Return (x, y) of the center of cell containing provided text 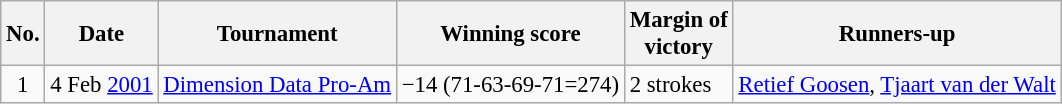
2 strokes (678, 85)
No. (23, 34)
Runners-up (897, 34)
−14 (71-63-69-71=274) (510, 85)
Retief Goosen, Tjaart van der Walt (897, 85)
4 Feb 2001 (102, 85)
Date (102, 34)
Margin ofvictory (678, 34)
Dimension Data Pro-Am (277, 85)
Tournament (277, 34)
Winning score (510, 34)
1 (23, 85)
